Return (x, y) of the center of cell containing provided text 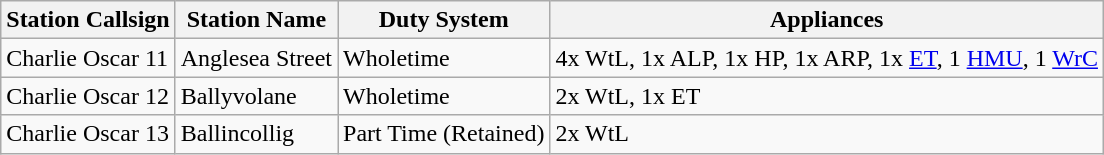
Ballincollig (256, 134)
2x WtL (827, 134)
Charlie Oscar 13 (88, 134)
Charlie Oscar 11 (88, 58)
Anglesea Street (256, 58)
Station Name (256, 20)
Ballyvolane (256, 96)
Duty System (444, 20)
4x WtL, 1x ALP, 1x HP, 1x ARP, 1x ET, 1 HMU, 1 WrC (827, 58)
Appliances (827, 20)
Charlie Oscar 12 (88, 96)
Part Time (Retained) (444, 134)
2x WtL, 1x ET (827, 96)
Station Callsign (88, 20)
